Locate the cell with the specified text and output its (x, y) center coordinate. 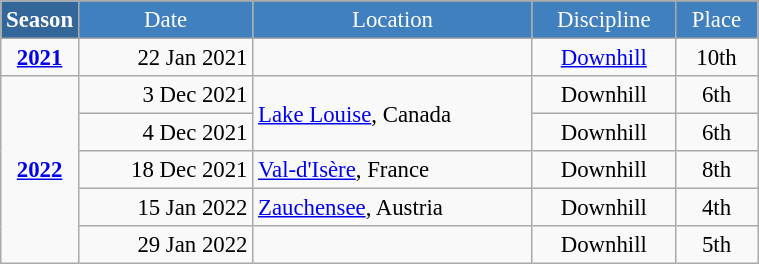
3 Dec 2021 (165, 95)
15 Jan 2022 (165, 208)
Lake Louise, Canada (392, 114)
Zauchensee, Austria (392, 208)
Discipline (604, 20)
2022 (40, 170)
Season (40, 20)
4 Dec 2021 (165, 133)
22 Jan 2021 (165, 58)
Val-d'Isère, France (392, 170)
8th (716, 170)
Place (716, 20)
2021 (40, 58)
18 Dec 2021 (165, 170)
10th (716, 58)
Location (392, 20)
4th (716, 208)
Date (165, 20)
29 Jan 2022 (165, 245)
5th (716, 245)
